Find where the given text appears and provide that cell's center as (X, Y) coordinate. 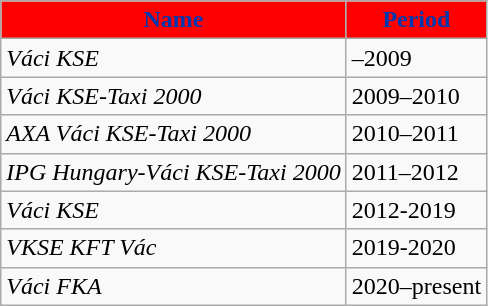
Name (174, 20)
2019-2020 (416, 248)
2020–present (416, 286)
VKSE KFT Vác (174, 248)
Period (416, 20)
2012-2019 (416, 210)
2009–2010 (416, 96)
–2009 (416, 58)
Váci KSE-Taxi 2000 (174, 96)
2010–2011 (416, 134)
Váci FKA (174, 286)
IPG Hungary-Váci KSE-Taxi 2000 (174, 172)
AXA Váci KSE-Taxi 2000 (174, 134)
2011–2012 (416, 172)
